Return the (X, Y) coordinate for the center point of the cell that contains the specified text.  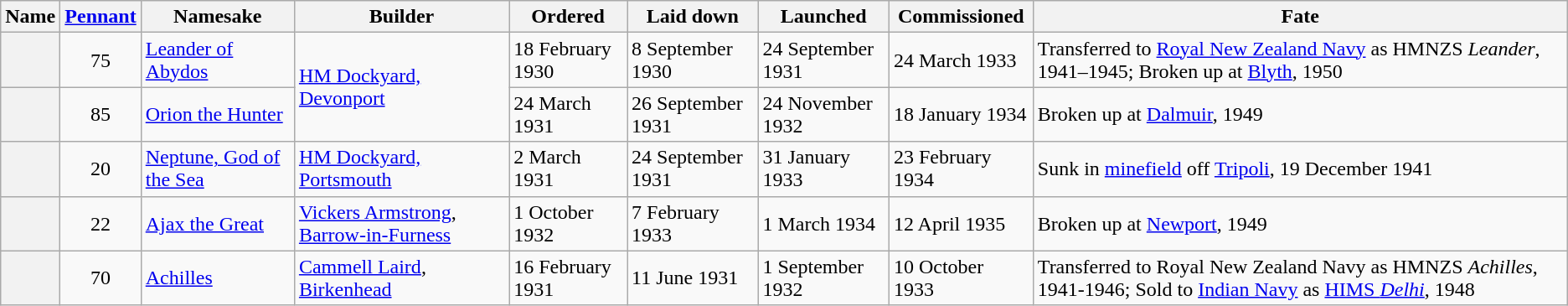
Leander of Abydos (218, 60)
24 March 1933 (961, 60)
12 April 1935 (961, 223)
85 (101, 114)
11 June 1931 (693, 278)
Name (30, 17)
75 (101, 60)
16 February 1931 (568, 278)
7 February 1933 (693, 223)
Neptune, God of the Sea (218, 169)
Vickers Armstrong, Barrow-in-Furness (401, 223)
Transferred to Royal New Zealand Navy as HMNZS Leander, 1941–1945; Broken up at Blyth, 1950 (1300, 60)
1 March 1934 (823, 223)
Builder (401, 17)
Ordered (568, 17)
10 October 1933 (961, 278)
18 January 1934 (961, 114)
Namesake (218, 17)
23 February 1934 (961, 169)
Broken up at Dalmuir, 1949 (1300, 114)
18 February 1930 (568, 60)
Orion the Hunter (218, 114)
2 March 1931 (568, 169)
1 October 1932 (568, 223)
Pennant (101, 17)
Laid down (693, 17)
26 September 1931 (693, 114)
Broken up at Newport, 1949 (1300, 223)
HM Dockyard, Portsmouth (401, 169)
Cammell Laird, Birkenhead (401, 278)
24 November 1932 (823, 114)
HM Dockyard, Devonport (401, 87)
Ajax the Great (218, 223)
20 (101, 169)
Commissioned (961, 17)
22 (101, 223)
31 January 1933 (823, 169)
Launched (823, 17)
1 September 1932 (823, 278)
Achilles (218, 278)
70 (101, 278)
8 September 1930 (693, 60)
Transferred to Royal New Zealand Navy as HMNZS Achilles, 1941-1946; Sold to Indian Navy as HIMS Delhi, 1948 (1300, 278)
Fate (1300, 17)
Sunk in minefield off Tripoli, 19 December 1941 (1300, 169)
24 March 1931 (568, 114)
